Extract the [X, Y] coordinate from the center of the cell holding the provided text.  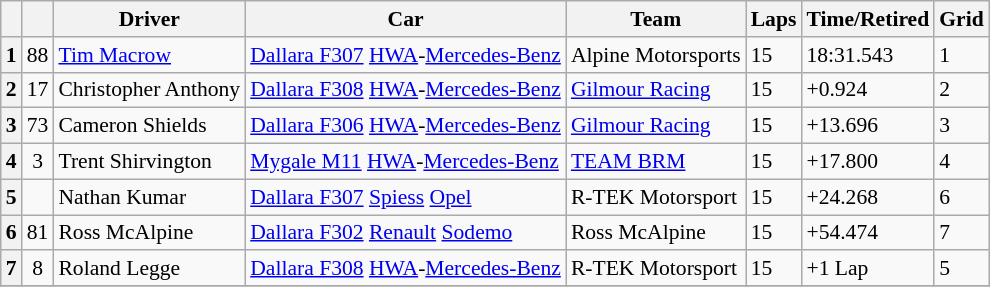
8 [38, 269]
18:31.543 [868, 55]
Alpine Motorsports [656, 55]
Roland Legge [149, 269]
+24.268 [868, 197]
TEAM BRM [656, 162]
Team [656, 19]
88 [38, 55]
Trent Shirvington [149, 162]
Mygale M11 HWA-Mercedes-Benz [406, 162]
Driver [149, 19]
+17.800 [868, 162]
Time/Retired [868, 19]
+13.696 [868, 126]
17 [38, 90]
Car [406, 19]
Dallara F307 HWA-Mercedes-Benz [406, 55]
Dallara F306 HWA-Mercedes-Benz [406, 126]
Cameron Shields [149, 126]
Laps [774, 19]
73 [38, 126]
81 [38, 233]
Christopher Anthony [149, 90]
Grid [962, 19]
Dallara F302 Renault Sodemo [406, 233]
Dallara F307 Spiess Opel [406, 197]
Nathan Kumar [149, 197]
Tim Macrow [149, 55]
+1 Lap [868, 269]
+0.924 [868, 90]
+54.474 [868, 233]
